Identify which cell holds the provided text, then report its (x, y) central coordinate. 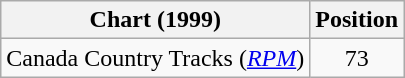
Position (357, 20)
Chart (1999) (156, 20)
73 (357, 58)
Canada Country Tracks (RPM) (156, 58)
